Capture the cell that displays the provided text and extract its [X, Y] central coordinate. 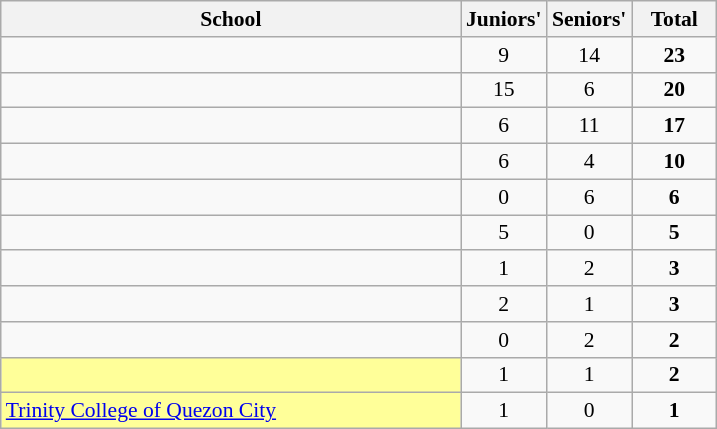
10 [674, 162]
15 [504, 90]
Total [674, 19]
Juniors' [504, 19]
9 [504, 55]
23 [674, 55]
School [231, 19]
11 [590, 126]
20 [674, 90]
4 [590, 162]
Seniors' [590, 19]
17 [674, 126]
14 [590, 55]
Trinity College of Quezon City [231, 411]
